Return (X, Y) of the center of cell containing provided text 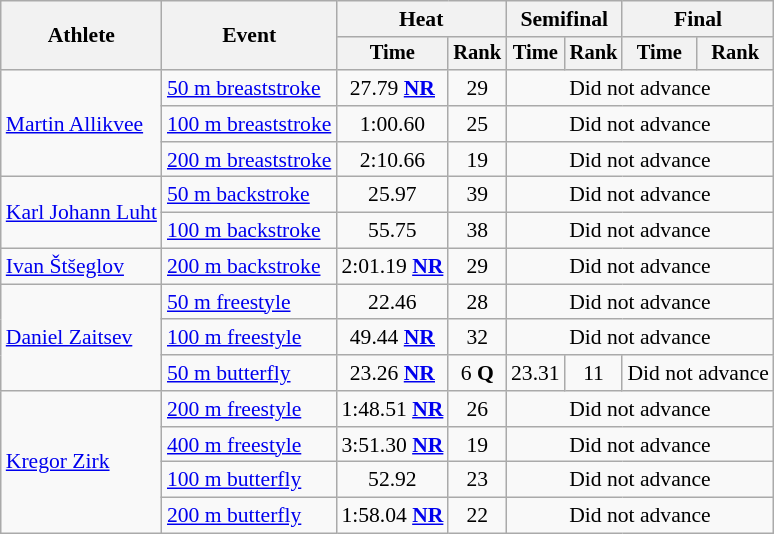
Martin Allikvee (82, 124)
1:58.04 NR (392, 516)
11 (594, 373)
3:51.30 NR (392, 445)
Heat (421, 19)
52.92 (392, 480)
2:01.19 NR (392, 267)
55.75 (392, 231)
22 (477, 516)
Athlete (82, 36)
200 m backstroke (249, 267)
38 (477, 231)
1:48.51 NR (392, 409)
200 m breaststroke (249, 160)
Ivan Štšeglov (82, 267)
100 m butterfly (249, 480)
100 m backstroke (249, 231)
23 (477, 480)
200 m butterfly (249, 516)
400 m freestyle (249, 445)
50 m backstroke (249, 195)
50 m freestyle (249, 302)
100 m breaststroke (249, 124)
32 (477, 338)
Final (698, 19)
27.79 NR (392, 88)
Kregor Zirk (82, 462)
Semifinal (564, 19)
28 (477, 302)
2:10.66 (392, 160)
26 (477, 409)
23.26 NR (392, 373)
6 Q (477, 373)
Karl Johann Luht (82, 212)
Event (249, 36)
22.46 (392, 302)
23.31 (536, 373)
50 m butterfly (249, 373)
50 m breaststroke (249, 88)
1:00.60 (392, 124)
Daniel Zaitsev (82, 338)
25 (477, 124)
49.44 NR (392, 338)
39 (477, 195)
200 m freestyle (249, 409)
25.97 (392, 195)
100 m freestyle (249, 338)
